Detect which cell encompasses the target text, then output its (X, Y) center coordinate. 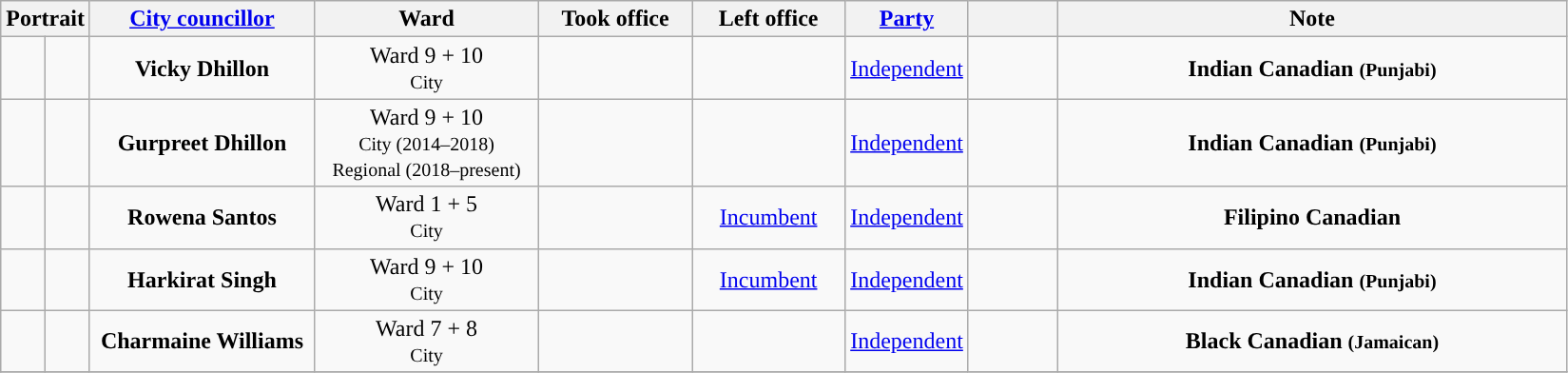
Black Canadian (Jamaican) (1312, 341)
Ward 1 + 5City (426, 217)
Ward 7 + 8City (426, 341)
Took office (616, 19)
Left office (768, 19)
Charmaine Williams (202, 341)
City councillor (202, 19)
Note (1312, 19)
Party (907, 19)
Filipino Canadian (1312, 217)
Harkirat Singh (202, 280)
Rowena Santos (202, 217)
Portrait (46, 19)
Vicky Dhillon (202, 69)
Ward (426, 19)
Ward 9 + 10City (2014–2018)Regional (2018–present) (426, 143)
Gurpreet Dhillon (202, 143)
